Return the (X, Y) coordinate for the center point of the cell that contains the specified text.  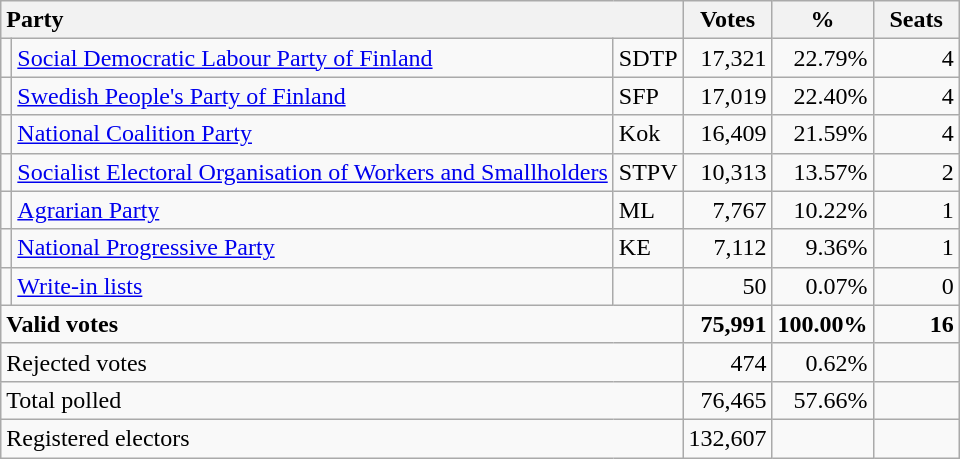
Swedish People's Party of Finland (312, 96)
22.40% (822, 96)
Socialist Electoral Organisation of Workers and Smallholders (312, 172)
Social Democratic Labour Party of Finland (312, 58)
2 (916, 172)
16,409 (728, 134)
0 (916, 286)
22.79% (822, 58)
% (822, 20)
21.59% (822, 134)
76,465 (728, 400)
SDTP (648, 58)
SFP (648, 96)
132,607 (728, 438)
0.62% (822, 362)
7,112 (728, 248)
100.00% (822, 324)
Party (342, 20)
Write-in lists (312, 286)
Agrarian Party (312, 210)
National Progressive Party (312, 248)
75,991 (728, 324)
Total polled (342, 400)
Valid votes (342, 324)
Seats (916, 20)
57.66% (822, 400)
KE (648, 248)
ML (648, 210)
0.07% (822, 286)
16 (916, 324)
50 (728, 286)
STPV (648, 172)
17,019 (728, 96)
10,313 (728, 172)
7,767 (728, 210)
9.36% (822, 248)
17,321 (728, 58)
Votes (728, 20)
National Coalition Party (312, 134)
Kok (648, 134)
13.57% (822, 172)
Rejected votes (342, 362)
Registered electors (342, 438)
474 (728, 362)
10.22% (822, 210)
